Detect which cell encompasses the target text, then output its [X, Y] center coordinate. 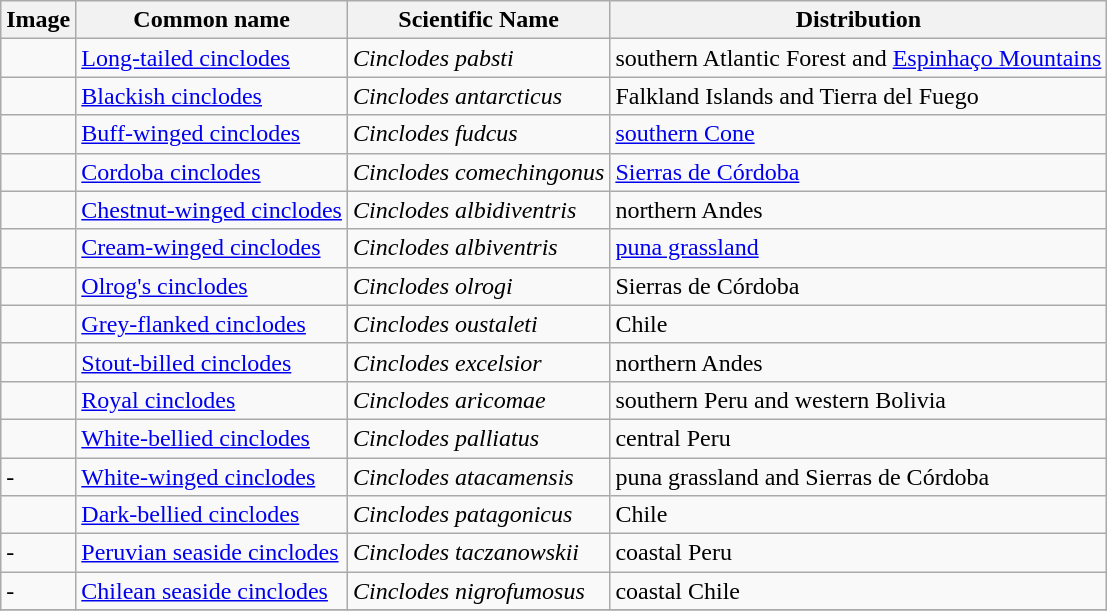
coastal Chile [858, 591]
Dark-bellied cinclodes [212, 515]
Cinclodes excelsior [478, 362]
Royal cinclodes [212, 400]
Cinclodes atacamensis [478, 477]
Olrog's cinclodes [212, 286]
Distribution [858, 20]
puna grassland [858, 248]
Long-tailed cinclodes [212, 58]
Blackish cinclodes [212, 96]
central Peru [858, 438]
White-winged cinclodes [212, 477]
Cream-winged cinclodes [212, 248]
Cinclodes olrogi [478, 286]
Stout-billed cinclodes [212, 362]
Cinclodes patagonicus [478, 515]
Grey-flanked cinclodes [212, 324]
Cinclodes aricomae [478, 400]
Cinclodes comechingonus [478, 172]
Chestnut-winged cinclodes [212, 210]
Peruvian seaside cinclodes [212, 553]
puna grassland and Sierras de Córdoba [858, 477]
Common name [212, 20]
Cordoba cinclodes [212, 172]
White-bellied cinclodes [212, 438]
Cinclodes palliatus [478, 438]
southern Peru and western Bolivia [858, 400]
Cinclodes antarcticus [478, 96]
Cinclodes albiventris [478, 248]
Cinclodes albidiventris [478, 210]
Cinclodes fudcus [478, 134]
Chilean seaside cinclodes [212, 591]
Scientific Name [478, 20]
southern Atlantic Forest and Espinhaço Mountains [858, 58]
Image [38, 20]
Cinclodes pabsti [478, 58]
Cinclodes oustaleti [478, 324]
Cinclodes nigrofumosus [478, 591]
southern Cone [858, 134]
Buff-winged cinclodes [212, 134]
Falkland Islands and Tierra del Fuego [858, 96]
Cinclodes taczanowskii [478, 553]
coastal Peru [858, 553]
